Scan for the cell matching the given text and deliver its (x, y) coordinate at center. 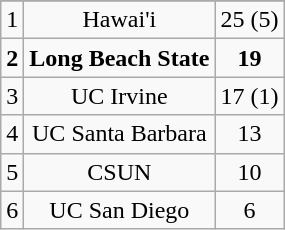
Long Beach State (120, 58)
4 (12, 134)
UC Santa Barbara (120, 134)
2 (12, 58)
Hawai'i (120, 20)
3 (12, 96)
UC San Diego (120, 210)
UC Irvine (120, 96)
19 (250, 58)
13 (250, 134)
1 (12, 20)
5 (12, 172)
CSUN (120, 172)
10 (250, 172)
25 (5) (250, 20)
17 (1) (250, 96)
